Find where the given text appears and provide that cell's center as (x, y) coordinate. 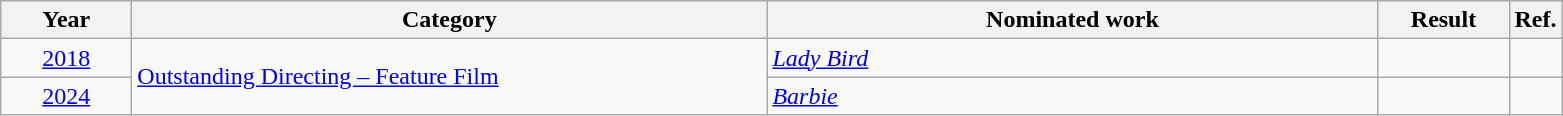
Outstanding Directing – Feature Film (450, 77)
Year (66, 20)
Ref. (1536, 20)
Result (1444, 20)
Nominated work (1072, 20)
2024 (66, 96)
Lady Bird (1072, 58)
Barbie (1072, 96)
2018 (66, 58)
Category (450, 20)
